From the cell containing the given text, extract its center point as (x, y) coordinate. 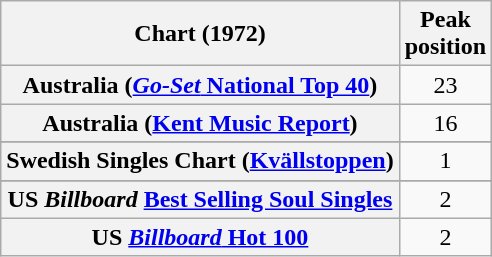
Australia (Go-Set National Top 40) (200, 85)
23 (445, 85)
Chart (1972) (200, 34)
Australia (Kent Music Report) (200, 123)
US Billboard Hot 100 (200, 237)
Swedish Singles Chart (Kvällstoppen) (200, 161)
US Billboard Best Selling Soul Singles (200, 199)
16 (445, 123)
Peakposition (445, 34)
1 (445, 161)
